Return [X, Y] of the center of cell containing provided text 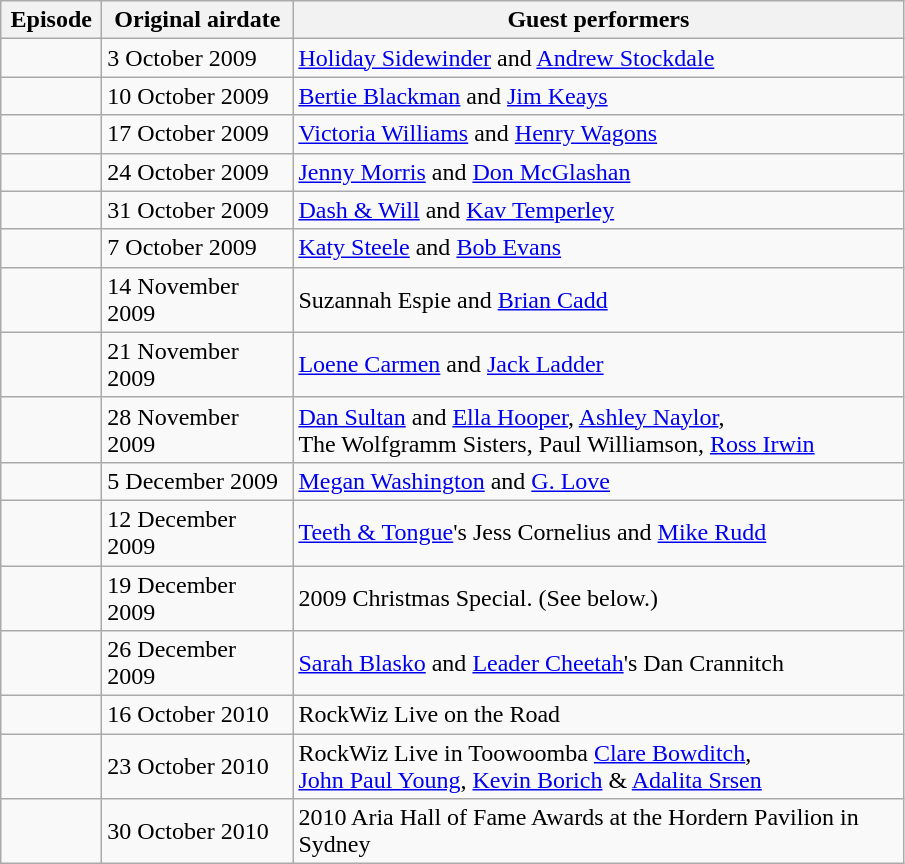
Bertie Blackman and Jim Keays [598, 96]
16 October 2010 [198, 715]
10 October 2009 [198, 96]
3 October 2009 [198, 58]
Teeth & Tongue's Jess Cornelius and Mike Rudd [598, 532]
31 October 2009 [198, 210]
Katy Steele and Bob Evans [598, 248]
Dan Sultan and Ella Hooper, Ashley Naylor,The Wolfgramm Sisters, Paul Williamson, Ross Irwin [598, 430]
Jenny Morris and Don McGlashan [598, 172]
28 November 2009 [198, 430]
Megan Washington and G. Love [598, 481]
7 October 2009 [198, 248]
Guest performers [598, 20]
RockWiz Live on the Road [598, 715]
14 November 2009 [198, 300]
23 October 2010 [198, 766]
Holiday Sidewinder and Andrew Stockdale [598, 58]
Original airdate [198, 20]
Victoria Williams and Henry Wagons [598, 134]
Sarah Blasko and Leader Cheetah's Dan Crannitch [598, 664]
12 December 2009 [198, 532]
5 December 2009 [198, 481]
Loene Carmen and Jack Ladder [598, 364]
26 December 2009 [198, 664]
Suzannah Espie and Brian Cadd [598, 300]
2010 Aria Hall of Fame Awards at the Hordern Pavilion in Sydney [598, 832]
Episode [52, 20]
21 November 2009 [198, 364]
RockWiz Live in Toowoomba Clare Bowditch,John Paul Young, Kevin Borich & Adalita Srsen [598, 766]
24 October 2009 [198, 172]
19 December 2009 [198, 598]
Dash & Will and Kav Temperley [598, 210]
30 October 2010 [198, 832]
2009 Christmas Special. (See below.) [598, 598]
17 October 2009 [198, 134]
